Search for the cell housing the specified text and yield its [x, y] center coordinate. 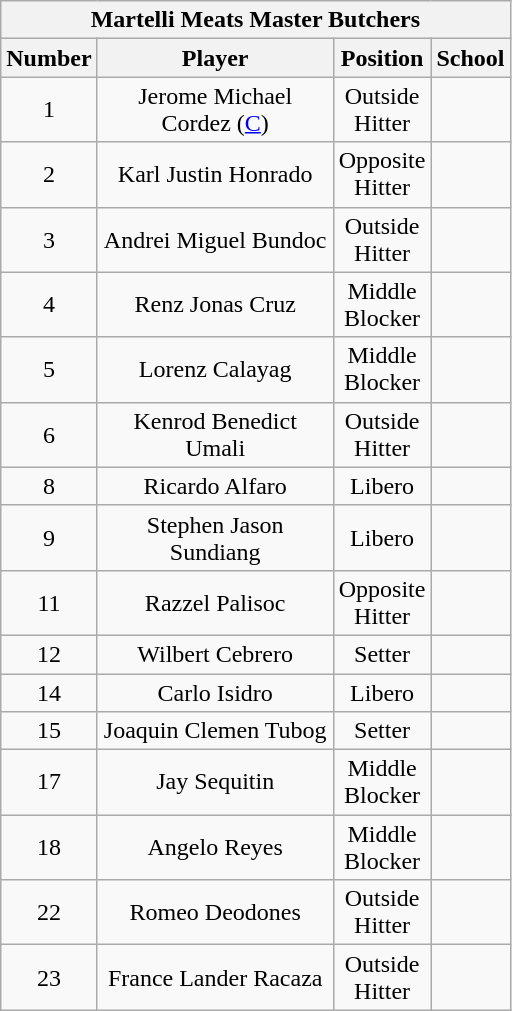
Number [49, 58]
School [470, 58]
3 [49, 240]
Romeo Deodones [215, 912]
17 [49, 782]
22 [49, 912]
11 [49, 602]
18 [49, 848]
Carlo Isidro [215, 693]
Jay Sequitin [215, 782]
Karl Justin Honrado [215, 174]
5 [49, 370]
12 [49, 654]
Renz Jonas Cruz [215, 304]
Player [215, 58]
6 [49, 434]
14 [49, 693]
Andrei Miguel Bundoc [215, 240]
Angelo Reyes [215, 848]
4 [49, 304]
15 [49, 731]
2 [49, 174]
Jerome Michael Cordez (C) [215, 110]
Position [382, 58]
Lorenz Calayag [215, 370]
France Lander Racaza [215, 978]
Wilbert Cebrero [215, 654]
9 [49, 538]
Joaquin Clemen Tubog [215, 731]
Razzel Palisoc [215, 602]
Kenrod Benedict Umali [215, 434]
Stephen Jason Sundiang [215, 538]
Ricardo Alfaro [215, 486]
Martelli Meats Master Butchers [256, 20]
8 [49, 486]
1 [49, 110]
23 [49, 978]
